For the text-containing cell, return its midpoint in (X, Y) coordinate format. 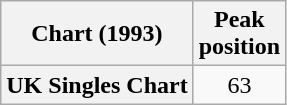
Peakposition (239, 34)
UK Singles Chart (97, 85)
Chart (1993) (97, 34)
63 (239, 85)
